Output the [x, y] coordinate of the center of the cell containing the given text.  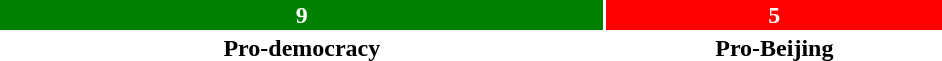
5 [774, 15]
9 [302, 15]
